Scan for the cell matching the given text and deliver its [x, y] coordinate at center. 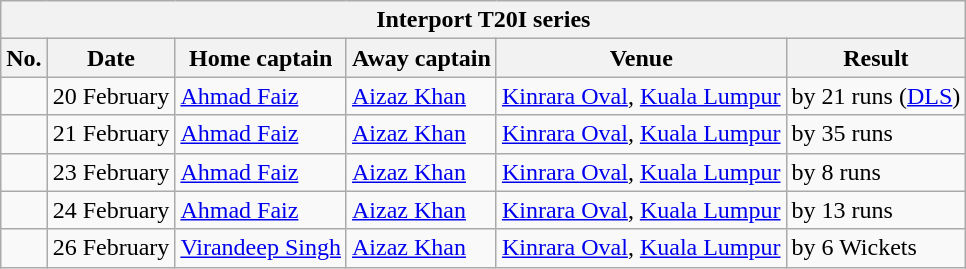
20 February [111, 96]
26 February [111, 248]
by 8 runs [876, 172]
Date [111, 58]
21 February [111, 134]
by 13 runs [876, 210]
Venue [641, 58]
23 February [111, 172]
Result [876, 58]
No. [24, 58]
by 35 runs [876, 134]
by 21 runs (DLS) [876, 96]
Away captain [421, 58]
24 February [111, 210]
by 6 Wickets [876, 248]
Interport T20I series [484, 20]
Virandeep Singh [261, 248]
Home captain [261, 58]
